For the text-containing cell, return its midpoint in (X, Y) coordinate format. 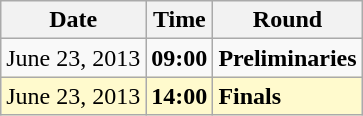
14:00 (180, 96)
Finals (288, 96)
Date (74, 20)
09:00 (180, 58)
Preliminaries (288, 58)
Time (180, 20)
Round (288, 20)
